Return the (x, y) coordinate for the center point of the cell that contains the specified text.  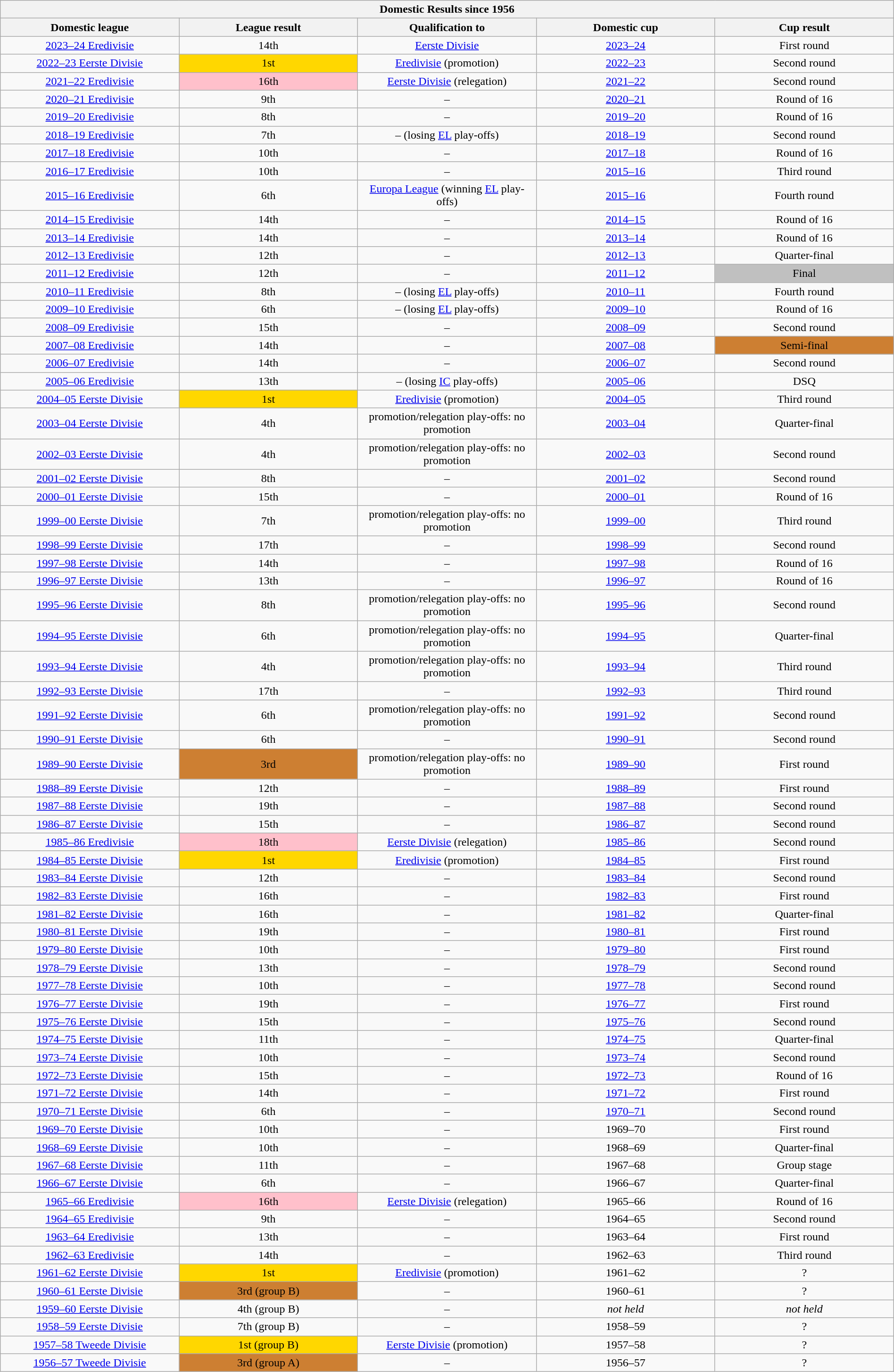
1962–63 Eredivisie (90, 1255)
1990–91 Eerste Divisie (90, 740)
2015–16 Eredivisie (90, 195)
1969–70 (625, 1129)
2013–14 Eredivisie (90, 237)
3rd (group B) (269, 1291)
1977–78 (625, 986)
1974–75 (625, 1039)
1963–64 Eredivisie (90, 1237)
Eerste Divisie (447, 45)
1973–74 (625, 1057)
1986–87 Eerste Divisie (90, 824)
1980–81 Eerste Divisie (90, 932)
1st (group B) (269, 1345)
2010–11 (625, 291)
1978–79 (625, 968)
2008–09 Eredivisie (90, 327)
2009–10 Eredivisie (90, 309)
1983–84 Eerste Divisie (90, 878)
1960–61 (625, 1291)
2014–15 (625, 219)
1959–60 Eerste Divisie (90, 1309)
1987–88 Eerste Divisie (90, 806)
DSQ (804, 381)
2020–21 (625, 99)
1963–64 (625, 1237)
2006–07 Eredivisie (90, 363)
1996–97 Eerste Divisie (90, 581)
2012–13 (625, 256)
1998–99 Eerste Divisie (90, 545)
1985–86 Eredivisie (90, 842)
1976–77 (625, 1004)
1960–61 Eerste Divisie (90, 1291)
1984–85 (625, 860)
1967–68 Eerste Divisie (90, 1165)
1957–58 Tweede Divisie (90, 1345)
1972–73 (625, 1075)
Cup result (804, 27)
1980–81 (625, 932)
1989–90 Eerste Divisie (90, 764)
1997–98 Eerste Divisie (90, 563)
1991–92 (625, 715)
2008–09 (625, 327)
2000–01 Eerste Divisie (90, 496)
1988–89 Eerste Divisie (90, 788)
2017–18 Eredivisie (90, 153)
1992–93 (625, 691)
1961–62 Eerste Divisie (90, 1273)
1984–85 Eerste Divisie (90, 860)
2013–14 (625, 237)
1964–65 Eredivisie (90, 1219)
1992–93 Eerste Divisie (90, 691)
2005–06 (625, 381)
1976–77 Eerste Divisie (90, 1004)
1965–66 (625, 1201)
2003–04 (625, 424)
7th (group B) (269, 1327)
2019–20 (625, 117)
Domestic Results since 1956 (447, 9)
2018–19 (625, 135)
1999–00 (625, 521)
2005–06 Eredivisie (90, 381)
1956–57 Tweede Divisie (90, 1363)
2000–01 (625, 496)
2014–15 Eredivisie (90, 219)
2017–18 (625, 153)
1985–86 (625, 842)
1995–96 Eerste Divisie (90, 606)
1981–82 (625, 914)
2021–22 Eredivisie (90, 81)
1970–71 (625, 1111)
1983–84 (625, 878)
3rd (group A) (269, 1363)
Domestic league (90, 27)
League result (269, 27)
Europa League (winning EL play-offs) (447, 195)
2009–10 (625, 309)
2011–12 Eredivisie (90, 274)
Eerste Divisie (promotion) (447, 1345)
2018–19 Eredivisie (90, 135)
1956–57 (625, 1363)
1991–92 Eerste Divisie (90, 715)
1972–73 Eerste Divisie (90, 1075)
2002–03 Eerste Divisie (90, 454)
2012–13 Eredivisie (90, 256)
2007–08 (625, 345)
Group stage (804, 1165)
1973–74 Eerste Divisie (90, 1057)
1996–97 (625, 581)
1958–59 Eerste Divisie (90, 1327)
1999–00 Eerste Divisie (90, 521)
2010–11 Eredivisie (90, 291)
2011–12 (625, 274)
2007–08 Eredivisie (90, 345)
2019–20 Eredivisie (90, 117)
1988–89 (625, 788)
2001–02 (625, 478)
1971–72 Eerste Divisie (90, 1093)
1977–78 Eerste Divisie (90, 986)
1979–80 (625, 950)
1962–63 (625, 1255)
1989–90 (625, 764)
2006–07 (625, 363)
1982–83 Eerste Divisie (90, 896)
1966–67 (625, 1183)
1993–94 (625, 667)
2020–21 Eredivisie (90, 99)
1967–68 (625, 1165)
2022–23 Eerste Divisie (90, 63)
1979–80 Eerste Divisie (90, 950)
1961–62 (625, 1273)
1969–70 Eerste Divisie (90, 1129)
1975–76 (625, 1022)
2022–23 (625, 63)
1964–65 (625, 1219)
1970–71 Eerste Divisie (90, 1111)
1995–96 (625, 606)
2021–22 (625, 81)
1974–75 Eerste Divisie (90, 1039)
4th (group B) (269, 1309)
1968–69 (625, 1147)
2016–17 Eredivisie (90, 171)
1966–67 Eerste Divisie (90, 1183)
1997–98 (625, 563)
1987–88 (625, 806)
1978–79 Eerste Divisie (90, 968)
2023–24 (625, 45)
Semi-final (804, 345)
1994–95 Eerste Divisie (90, 636)
1981–82 Eerste Divisie (90, 914)
Domestic cup (625, 27)
2023–24 Eredivisie (90, 45)
1968–69 Eerste Divisie (90, 1147)
Qualification to (447, 27)
2004–05 (625, 399)
1958–59 (625, 1327)
1971–72 (625, 1093)
Final (804, 274)
1994–95 (625, 636)
1982–83 (625, 896)
3rd (269, 764)
2002–03 (625, 454)
1986–87 (625, 824)
1993–94 Eerste Divisie (90, 667)
1990–91 (625, 740)
18th (269, 842)
2003–04 Eerste Divisie (90, 424)
1957–58 (625, 1345)
1975–76 Eerste Divisie (90, 1022)
1965–66 Eredivisie (90, 1201)
2004–05 Eerste Divisie (90, 399)
– (losing IC play-offs) (447, 381)
2001–02 Eerste Divisie (90, 478)
1998–99 (625, 545)
